Output the (X, Y) coordinate of the center of the cell containing the given text.  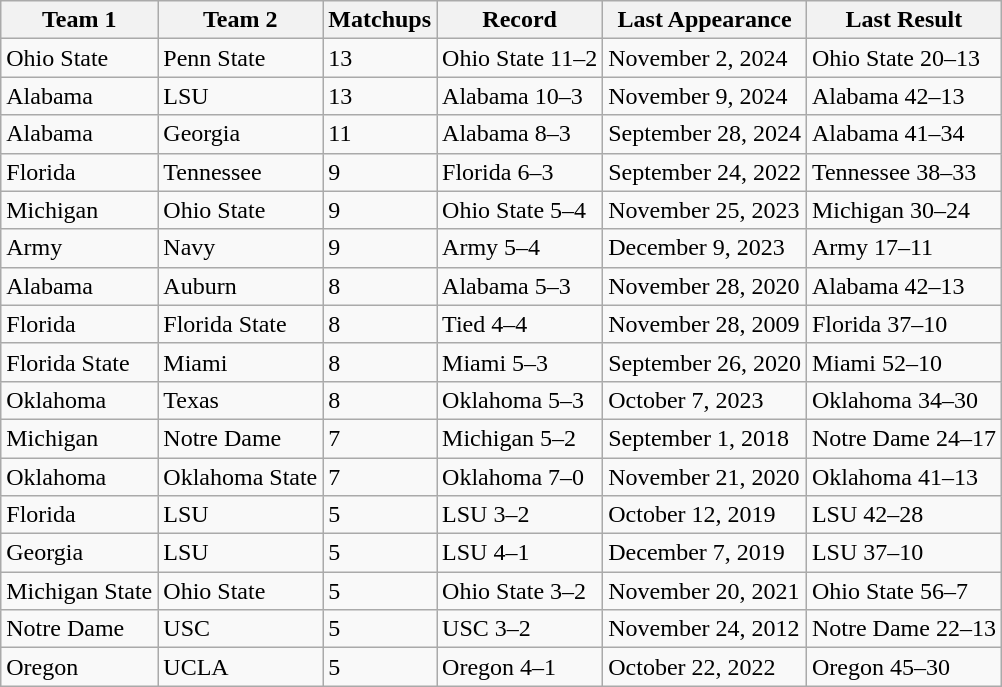
Auburn (240, 286)
Record (520, 20)
Oklahoma State (240, 477)
Army 5–4 (520, 248)
Penn State (240, 58)
Oklahoma 5–3 (520, 400)
Ohio State 3–2 (520, 591)
November 24, 2012 (705, 629)
November 25, 2023 (705, 210)
USC 3–2 (520, 629)
September 28, 2024 (705, 134)
September 1, 2018 (705, 438)
Tennessee (240, 172)
September 24, 2022 (705, 172)
November 28, 2020 (705, 286)
Oregon 45–30 (904, 667)
Oregon 4–1 (520, 667)
USC (240, 629)
Notre Dame 22–13 (904, 629)
Michigan 30–24 (904, 210)
Alabama 10–3 (520, 96)
Ohio State 5–4 (520, 210)
Texas (240, 400)
Navy (240, 248)
Notre Dame 24–17 (904, 438)
Michigan State (80, 591)
LSU 37–10 (904, 553)
Tied 4–4 (520, 324)
Miami 5–3 (520, 362)
October 22, 2022 (705, 667)
Oregon (80, 667)
LSU 42–28 (904, 515)
Army (80, 248)
December 9, 2023 (705, 248)
November 2, 2024 (705, 58)
Alabama 5–3 (520, 286)
Last Result (904, 20)
Florida 37–10 (904, 324)
UCLA (240, 667)
Tennessee 38–33 (904, 172)
November 28, 2009 (705, 324)
Oklahoma 41–13 (904, 477)
October 12, 2019 (705, 515)
October 7, 2023 (705, 400)
September 26, 2020 (705, 362)
Army 17–11 (904, 248)
Oklahoma 7–0 (520, 477)
Team 2 (240, 20)
November 9, 2024 (705, 96)
Ohio State 11–2 (520, 58)
LSU 4–1 (520, 553)
Miami (240, 362)
Florida 6–3 (520, 172)
Team 1 (80, 20)
Ohio State 56–7 (904, 591)
Ohio State 20–13 (904, 58)
Alabama 8–3 (520, 134)
November 21, 2020 (705, 477)
LSU 3–2 (520, 515)
Alabama 41–34 (904, 134)
Oklahoma 34–30 (904, 400)
Last Appearance (705, 20)
11 (380, 134)
Matchups (380, 20)
December 7, 2019 (705, 553)
November 20, 2021 (705, 591)
Michigan 5–2 (520, 438)
Miami 52–10 (904, 362)
